Provide the (x, y) coordinate of the cell's center where the given text is located.  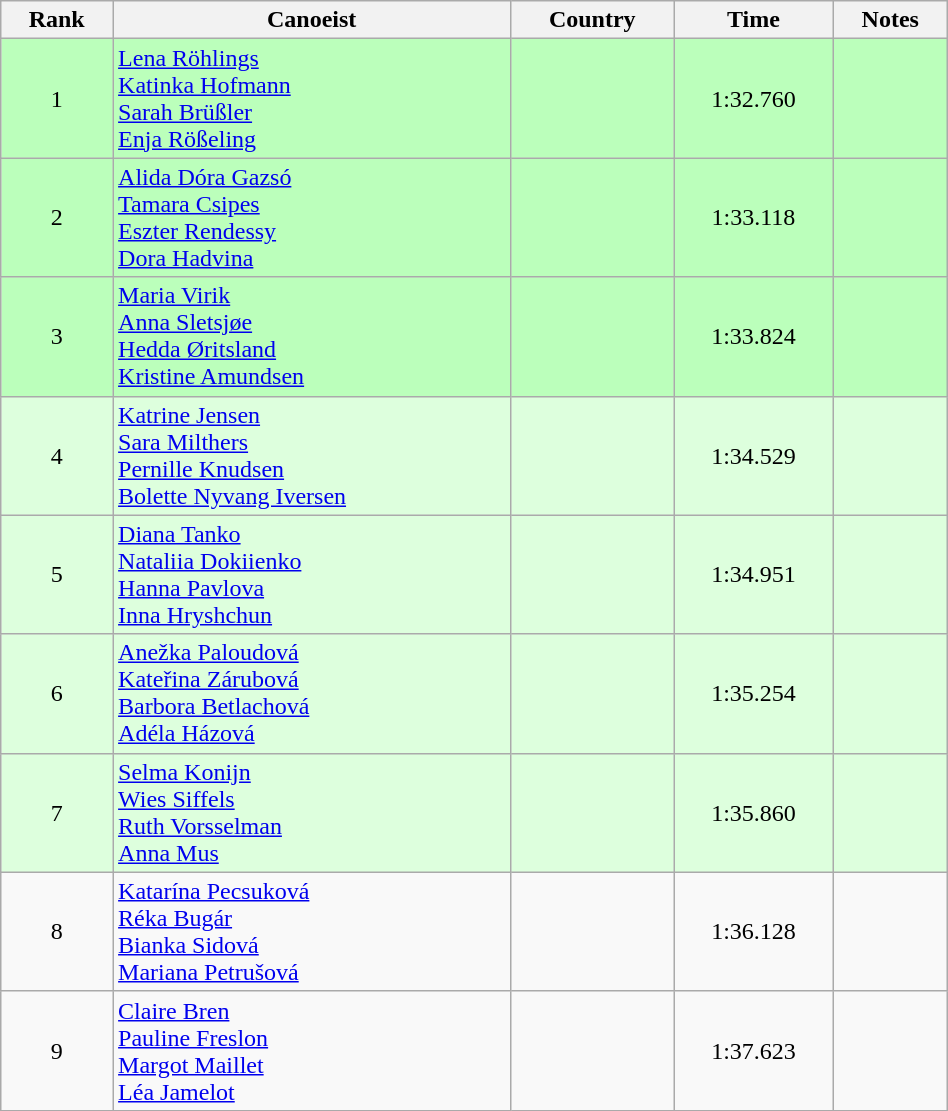
9 (57, 1050)
1:33.824 (754, 336)
Rank (57, 20)
Claire BrenPauline FreslonMargot MailletLéa Jamelot (312, 1050)
8 (57, 932)
Country (592, 20)
Canoeist (312, 20)
1:37.623 (754, 1050)
Lena RöhlingsKatinka HofmannSarah BrüßlerEnja Rößeling (312, 98)
Anežka PaloudováKateřina ZárubováBarbora BetlachováAdéla Házová (312, 694)
1:36.128 (754, 932)
Katarína PecsukováRéka BugárBianka SidováMariana Petrušová (312, 932)
7 (57, 812)
2 (57, 218)
3 (57, 336)
Maria VirikAnna SletsjøeHedda ØritslandKristine Amundsen (312, 336)
5 (57, 574)
1:34.529 (754, 456)
6 (57, 694)
1:34.951 (754, 574)
1:35.254 (754, 694)
Notes (890, 20)
Katrine JensenSara MilthersPernille KnudsenBolette Nyvang Iversen (312, 456)
1:35.860 (754, 812)
1 (57, 98)
1:33.118 (754, 218)
1:32.760 (754, 98)
Diana TankoNataliia DokiienkoHanna PavlovaInna Hryshchun (312, 574)
4 (57, 456)
Selma KonijnWies SiffelsRuth VorsselmanAnna Mus (312, 812)
Time (754, 20)
Alida Dóra GazsóTamara CsipesEszter RendessyDora Hadvina (312, 218)
